Detect which cell encompasses the target text, then output its (X, Y) center coordinate. 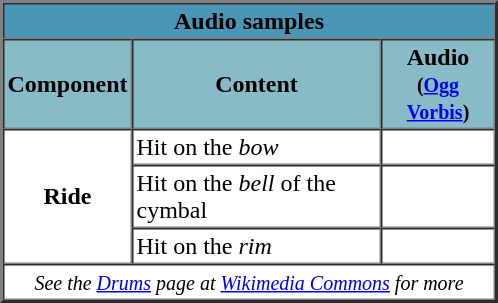
Content (256, 84)
See the Drums page at Wikimedia Commons for more (249, 282)
Ride (68, 196)
Component (68, 84)
Audio samples (249, 21)
Audio (Ogg Vorbis) (438, 84)
Hit on the bell of the cymbal (256, 196)
Hit on the bow (256, 147)
Hit on the rim (256, 246)
